Locate the cell with the specified text and output its [x, y] center coordinate. 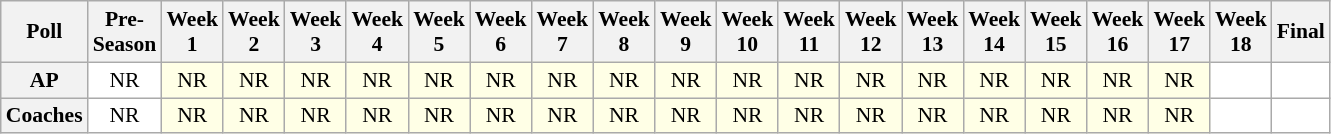
Week4 [377, 32]
Week7 [562, 32]
Week15 [1056, 32]
AP [44, 80]
Week8 [624, 32]
Week17 [1179, 32]
Week6 [501, 32]
Week9 [686, 32]
Week1 [192, 32]
Week10 [748, 32]
Week2 [254, 32]
Week14 [994, 32]
Week18 [1241, 32]
Week11 [809, 32]
Week16 [1118, 32]
Week12 [871, 32]
Coaches [44, 116]
Final [1301, 32]
Poll [44, 32]
Week3 [316, 32]
Week5 [439, 32]
Week13 [933, 32]
Pre-Season [125, 32]
